For the text-containing cell, return its midpoint in [X, Y] coordinate format. 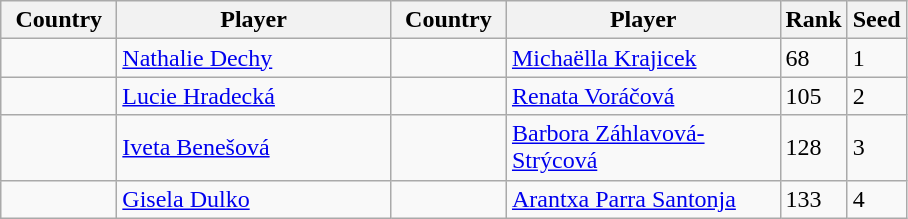
3 [876, 148]
Rank [814, 20]
Michaëlla Krajicek [643, 58]
1 [876, 58]
105 [814, 96]
68 [814, 58]
Arantxa Parra Santonja [643, 199]
4 [876, 199]
Gisela Dulko [254, 199]
Iveta Benešová [254, 148]
Barbora Záhlavová-Strýcová [643, 148]
Nathalie Dechy [254, 58]
Seed [876, 20]
Lucie Hradecká [254, 96]
Renata Voráčová [643, 96]
2 [876, 96]
128 [814, 148]
133 [814, 199]
